Return [X, Y] of the center of cell containing provided text 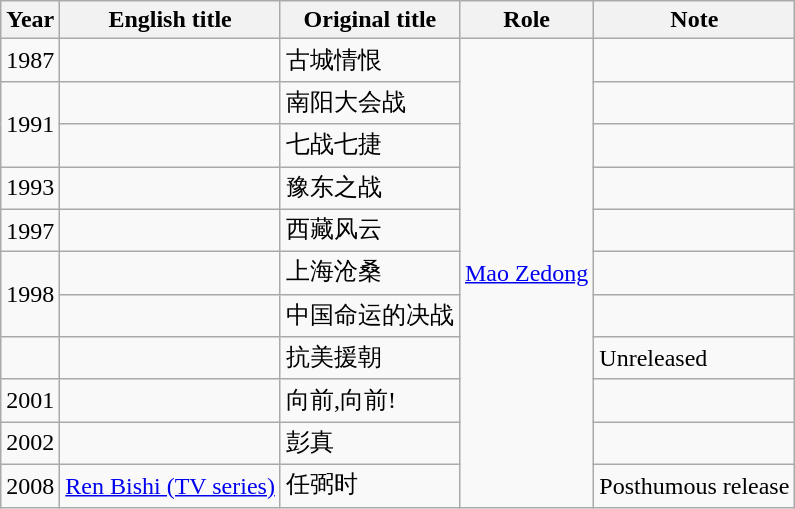
抗美援朝 [370, 358]
2002 [30, 444]
Role [526, 20]
中国命运的决战 [370, 316]
Ren Bishi (TV series) [170, 486]
2001 [30, 400]
1991 [30, 124]
彭真 [370, 444]
Unreleased [694, 358]
Posthumous release [694, 486]
豫东之战 [370, 188]
1997 [30, 230]
古城情恨 [370, 60]
向前,向前! [370, 400]
1998 [30, 294]
Original title [370, 20]
Mao Zedong [526, 273]
西藏风云 [370, 230]
任弼时 [370, 486]
上海沧桑 [370, 274]
English title [170, 20]
Year [30, 20]
七战七捷 [370, 146]
Note [694, 20]
1993 [30, 188]
南阳大会战 [370, 102]
1987 [30, 60]
2008 [30, 486]
